Identify which cell holds the provided text, then report its [X, Y] central coordinate. 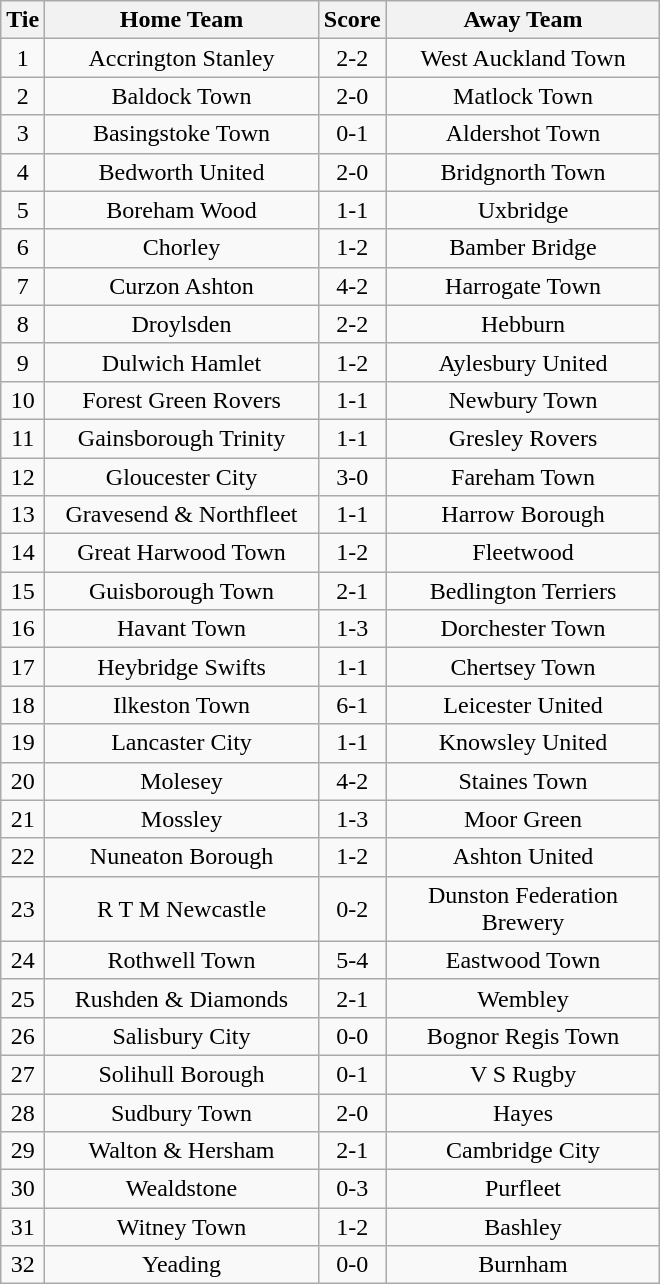
13 [23, 515]
Gloucester City [182, 477]
Solihull Borough [182, 1074]
Nuneaton Borough [182, 857]
21 [23, 819]
18 [23, 705]
9 [23, 362]
Basingstoke Town [182, 134]
Purfleet [523, 1189]
Witney Town [182, 1227]
17 [23, 667]
Chertsey Town [523, 667]
30 [23, 1189]
Mossley [182, 819]
West Auckland Town [523, 58]
28 [23, 1113]
2 [23, 96]
23 [23, 908]
Cambridge City [523, 1151]
Moor Green [523, 819]
Boreham Wood [182, 210]
Yeading [182, 1265]
Aylesbury United [523, 362]
14 [23, 553]
3 [23, 134]
10 [23, 400]
22 [23, 857]
15 [23, 591]
16 [23, 629]
12 [23, 477]
Uxbridge [523, 210]
Harrogate Town [523, 286]
Lancaster City [182, 743]
Matlock Town [523, 96]
Away Team [523, 20]
Bedworth United [182, 172]
1 [23, 58]
Walton & Hersham [182, 1151]
6 [23, 248]
Bognor Regis Town [523, 1036]
Leicester United [523, 705]
31 [23, 1227]
Rothwell Town [182, 960]
Wembley [523, 998]
Sudbury Town [182, 1113]
Dunston Federation Brewery [523, 908]
0-2 [352, 908]
Rushden & Diamonds [182, 998]
Fleetwood [523, 553]
Score [352, 20]
19 [23, 743]
Curzon Ashton [182, 286]
Dulwich Hamlet [182, 362]
Guisborough Town [182, 591]
5-4 [352, 960]
0-3 [352, 1189]
Accrington Stanley [182, 58]
R T M Newcastle [182, 908]
Heybridge Swifts [182, 667]
25 [23, 998]
Gravesend & Northfleet [182, 515]
6-1 [352, 705]
26 [23, 1036]
Chorley [182, 248]
Wealdstone [182, 1189]
29 [23, 1151]
4 [23, 172]
5 [23, 210]
Gresley Rovers [523, 438]
Havant Town [182, 629]
Fareham Town [523, 477]
Bamber Bridge [523, 248]
Great Harwood Town [182, 553]
Ashton United [523, 857]
Newbury Town [523, 400]
7 [23, 286]
27 [23, 1074]
Burnham [523, 1265]
Forest Green Rovers [182, 400]
Baldock Town [182, 96]
Harrow Borough [523, 515]
Bedlington Terriers [523, 591]
24 [23, 960]
20 [23, 781]
Knowsley United [523, 743]
Bashley [523, 1227]
11 [23, 438]
Salisbury City [182, 1036]
Tie [23, 20]
Gainsborough Trinity [182, 438]
Eastwood Town [523, 960]
32 [23, 1265]
Hayes [523, 1113]
Dorchester Town [523, 629]
Ilkeston Town [182, 705]
Aldershot Town [523, 134]
Molesey [182, 781]
3-0 [352, 477]
Staines Town [523, 781]
Home Team [182, 20]
V S Rugby [523, 1074]
Droylsden [182, 324]
8 [23, 324]
Hebburn [523, 324]
Bridgnorth Town [523, 172]
